Output the (x, y) coordinate of the center of the cell containing the given text.  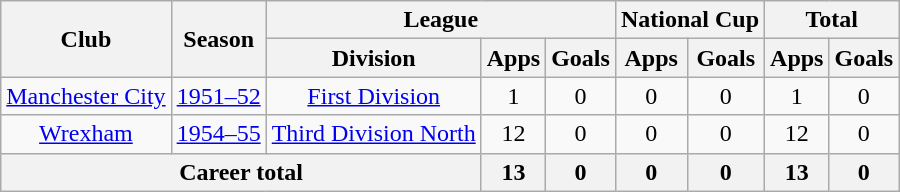
Club (86, 39)
Wrexham (86, 134)
Total (832, 20)
Third Division North (374, 134)
1954–55 (218, 134)
Season (218, 39)
1951–52 (218, 96)
Career total (241, 172)
League (440, 20)
Division (374, 58)
National Cup (690, 20)
Manchester City (86, 96)
First Division (374, 96)
